Detect which cell encompasses the target text, then output its [x, y] center coordinate. 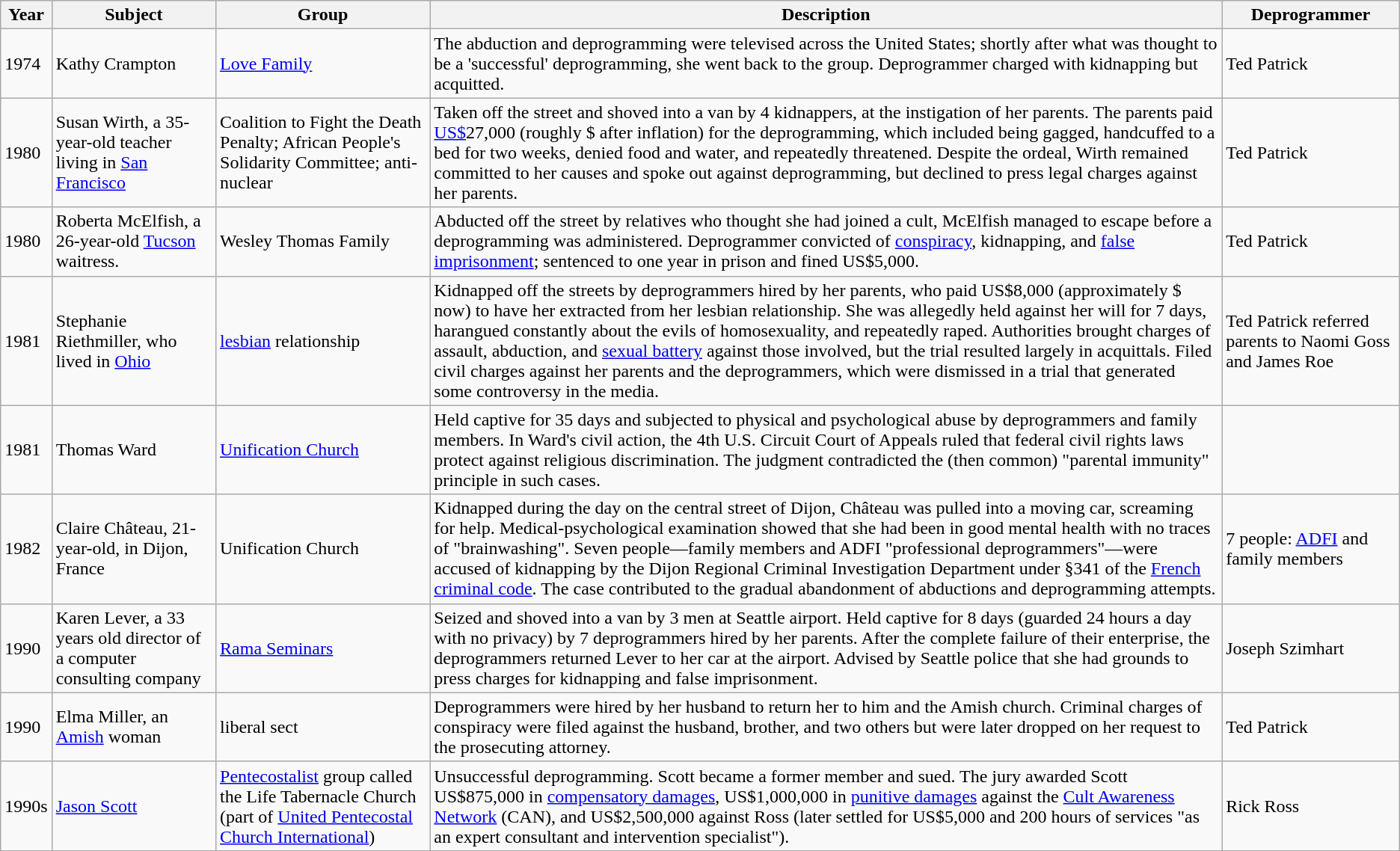
lesbian relationship [323, 341]
Deprogrammer [1311, 15]
Rama Seminars [323, 648]
Roberta McElfish, a 26-year-old Tucson waitress. [133, 242]
Group [323, 15]
Ted Patrick referred parents to Naomi Goss and James Roe [1311, 341]
Karen Lever, a 33 years old director of a computer consulting company [133, 648]
1974 [26, 64]
Stephanie Riethmiller, who lived in Ohio [133, 341]
Description [826, 15]
Pentecostalist group called the Life Tabernacle Church (part of United Pentecostal Church International) [323, 806]
7 people: ADFI and family members [1311, 549]
Susan Wirth, a 35-year-old teacher living in San Francisco [133, 153]
Claire Château, 21-year-old, in Dijon, France [133, 549]
Jason Scott [133, 806]
Year [26, 15]
Kathy Crampton [133, 64]
Wesley Thomas Family [323, 242]
Subject [133, 15]
Coalition to Fight the Death Penalty; African People's Solidarity Committee; anti-nuclear [323, 153]
Joseph Szimhart [1311, 648]
Elma Miller, an Amish woman [133, 727]
1982 [26, 549]
Thomas Ward [133, 450]
Rick Ross [1311, 806]
liberal sect [323, 727]
1990s [26, 806]
Love Family [323, 64]
